From the cell containing the given text, extract its center point as [x, y] coordinate. 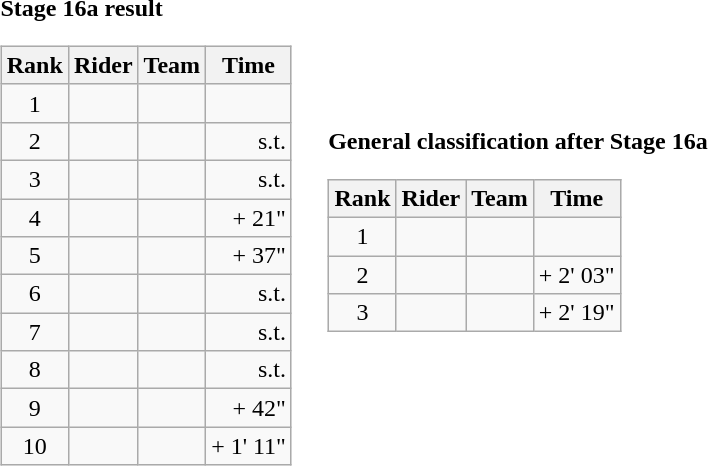
7 [34, 332]
4 [34, 217]
+ 2' 19" [576, 313]
8 [34, 370]
5 [34, 256]
+ 1' 11" [249, 446]
6 [34, 294]
+ 42" [249, 408]
+ 2' 03" [576, 275]
+ 21" [249, 217]
+ 37" [249, 256]
10 [34, 446]
9 [34, 408]
